Return [X, Y] of the center of cell containing provided text 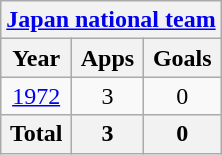
Total [36, 134]
Year [36, 58]
1972 [36, 96]
Goals [182, 58]
Japan national team [111, 20]
Apps [108, 58]
